Return the [x, y] coordinate for the center point of the cell that contains the specified text.  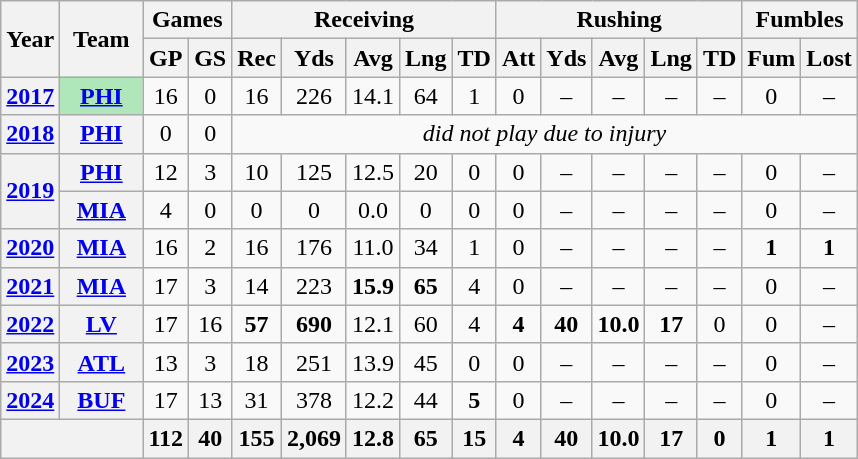
Fum [772, 58]
31 [257, 400]
GP [166, 58]
34 [426, 248]
2,069 [314, 438]
251 [314, 362]
2017 [30, 96]
60 [426, 324]
2020 [30, 248]
12.2 [372, 400]
11.0 [372, 248]
14.1 [372, 96]
2022 [30, 324]
5 [474, 400]
64 [426, 96]
125 [314, 172]
10 [257, 172]
2024 [30, 400]
Fumbles [800, 20]
223 [314, 286]
Receiving [364, 20]
12.1 [372, 324]
Games [188, 20]
14 [257, 286]
BUF [102, 400]
2021 [30, 286]
Lost [829, 58]
226 [314, 96]
12.8 [372, 438]
690 [314, 324]
57 [257, 324]
18 [257, 362]
2023 [30, 362]
LV [102, 324]
0.0 [372, 210]
2 [210, 248]
Att [518, 58]
did not play due to injury [545, 134]
Rec [257, 58]
ATL [102, 362]
378 [314, 400]
45 [426, 362]
2018 [30, 134]
176 [314, 248]
112 [166, 438]
13.9 [372, 362]
12 [166, 172]
44 [426, 400]
12.5 [372, 172]
Rushing [618, 20]
15.9 [372, 286]
GS [210, 58]
2019 [30, 191]
155 [257, 438]
Year [30, 39]
15 [474, 438]
20 [426, 172]
Team [102, 39]
